From the cell containing the given text, extract its center point as [x, y] coordinate. 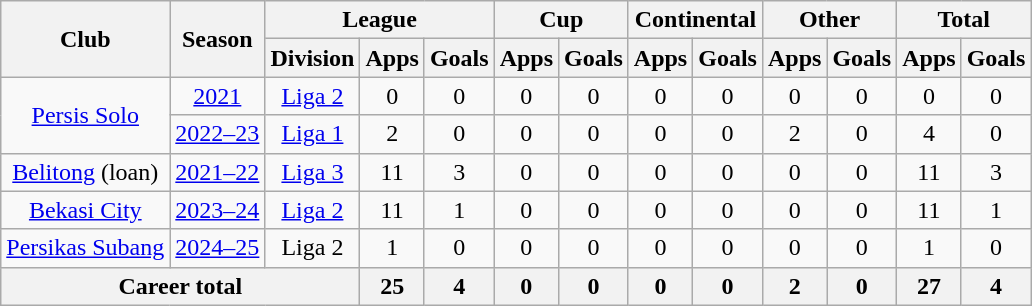
Season [218, 39]
Continental [695, 20]
27 [929, 286]
Career total [180, 286]
Belitong (loan) [86, 172]
Liga 3 [312, 172]
Other [829, 20]
25 [392, 286]
Division [312, 58]
2022–23 [218, 134]
Persikas Subang [86, 248]
Bekasi City [86, 210]
Persis Solo [86, 115]
2021 [218, 96]
Total [964, 20]
2023–24 [218, 210]
Club [86, 39]
2021–22 [218, 172]
Liga 1 [312, 134]
2024–25 [218, 248]
Cup [561, 20]
League [380, 20]
